Pinpoint the cell where the given text exists, returning its (X, Y) midpoint coordinate. 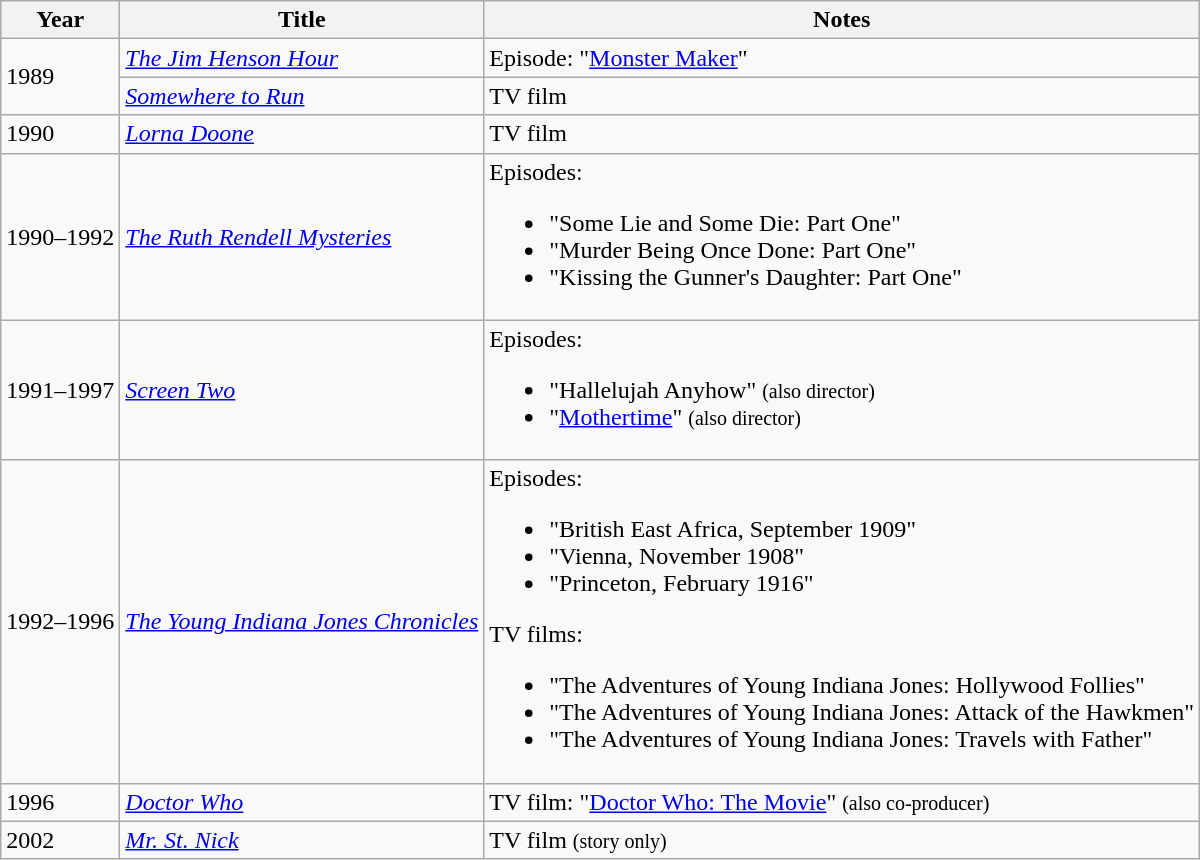
Notes (842, 20)
Episodes:"Hallelujah Anyhow" (also director)"Mothertime" (also director) (842, 390)
1989 (60, 77)
Somewhere to Run (302, 96)
TV film (story only) (842, 840)
Mr. St. Nick (302, 840)
The Ruth Rendell Mysteries (302, 236)
The Jim Henson Hour (302, 58)
TV film: "Doctor Who: The Movie" (also co-producer) (842, 802)
1996 (60, 802)
1992–1996 (60, 622)
Episodes:"Some Lie and Some Die: Part One""Murder Being Once Done: Part One""Kissing the Gunner's Daughter: Part One" (842, 236)
2002 (60, 840)
Screen Two (302, 390)
Year (60, 20)
1990–1992 (60, 236)
Title (302, 20)
1990 (60, 134)
The Young Indiana Jones Chronicles (302, 622)
Lorna Doone (302, 134)
1991–1997 (60, 390)
Episode: "Monster Maker" (842, 58)
Doctor Who (302, 802)
